Return the [X, Y] coordinate for the center point of the cell that contains the specified text.  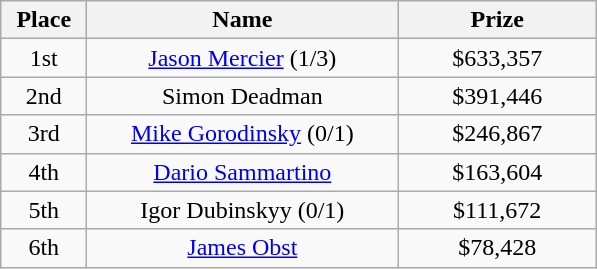
$633,357 [498, 58]
$246,867 [498, 134]
Mike Gorodinsky (0/1) [242, 134]
$163,604 [498, 172]
James Obst [242, 248]
$111,672 [498, 210]
$78,428 [498, 248]
4th [44, 172]
2nd [44, 96]
1st [44, 58]
6th [44, 248]
Jason Mercier (1/3) [242, 58]
Dario Sammartino [242, 172]
Prize [498, 20]
Simon Deadman [242, 96]
Place [44, 20]
5th [44, 210]
$391,446 [498, 96]
3rd [44, 134]
Name [242, 20]
Igor Dubinskyy (0/1) [242, 210]
